Capture the cell that displays the provided text and extract its (X, Y) central coordinate. 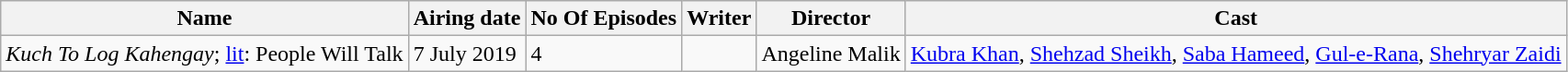
No Of Episodes (604, 18)
Angeline Malik (831, 54)
Writer (719, 18)
4 (604, 54)
Cast (1235, 18)
Kubra Khan, Shehzad Sheikh, Saba Hameed, Gul-e-Rana, Shehryar Zaidi (1235, 54)
Director (831, 18)
Name (204, 18)
Kuch To Log Kahengay; lit: People Will Talk (204, 54)
Airing date (467, 18)
7 July 2019 (467, 54)
